Locate the cell with the specified text and output its (X, Y) center coordinate. 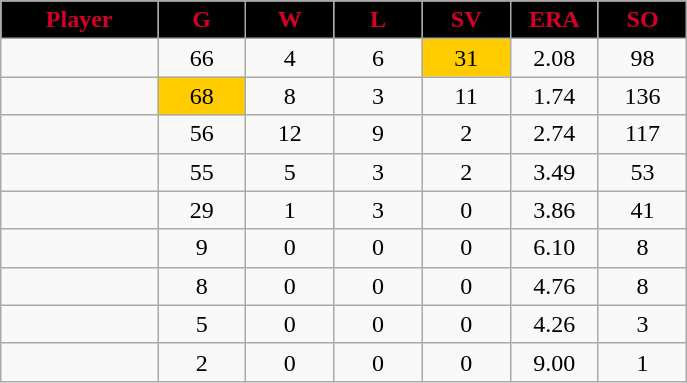
1.74 (554, 96)
3.86 (554, 210)
L (378, 20)
68 (202, 96)
4.76 (554, 286)
ERA (554, 20)
4 (290, 58)
136 (642, 96)
98 (642, 58)
2.74 (554, 134)
41 (642, 210)
W (290, 20)
6.10 (554, 248)
55 (202, 172)
66 (202, 58)
12 (290, 134)
6 (378, 58)
53 (642, 172)
SO (642, 20)
3.49 (554, 172)
4.26 (554, 324)
2.08 (554, 58)
11 (466, 96)
29 (202, 210)
31 (466, 58)
56 (202, 134)
SV (466, 20)
117 (642, 134)
Player (80, 20)
9.00 (554, 362)
G (202, 20)
